Extract the [X, Y] coordinate from the center of the cell holding the provided text.  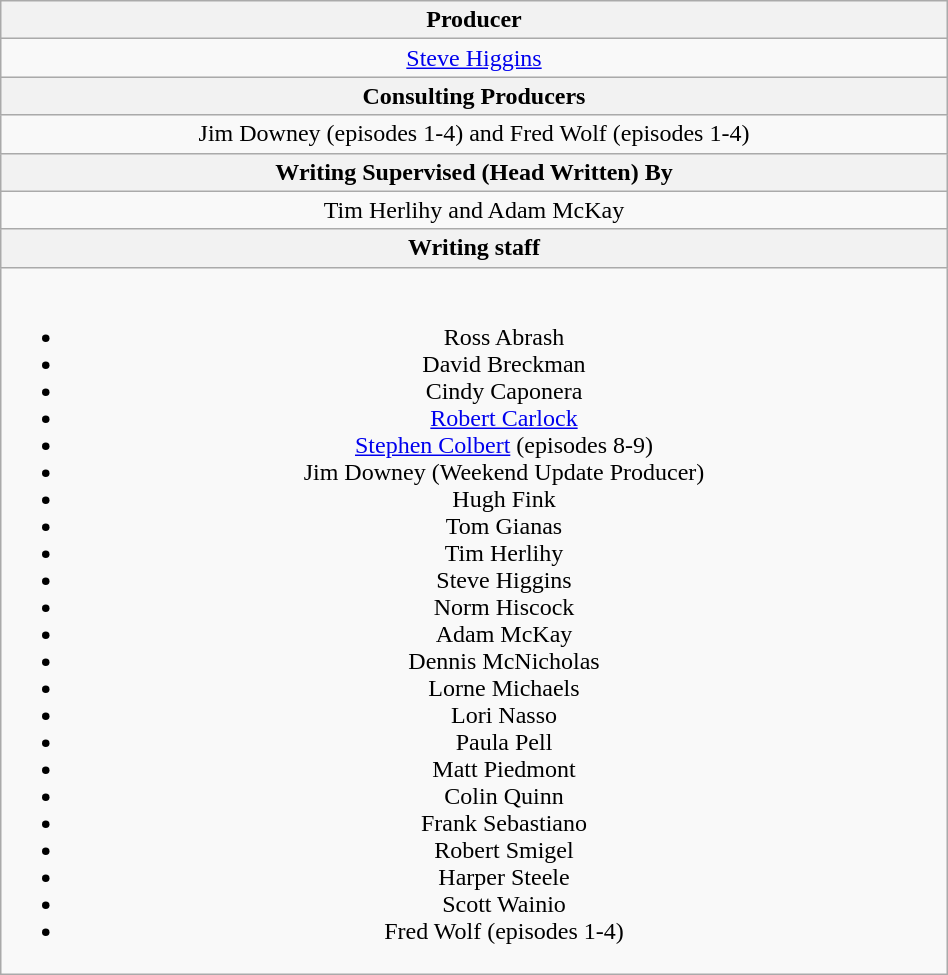
Writing Supervised (Head Written) By [474, 172]
Tim Herlihy and Adam McKay [474, 210]
Steve Higgins [474, 58]
Jim Downey (episodes 1-4) and Fred Wolf (episodes 1-4) [474, 134]
Consulting Producers [474, 96]
Writing staff [474, 248]
Producer [474, 20]
